Return (X, Y) of the center of cell containing provided text 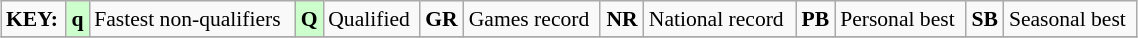
Seasonal best (1070, 19)
PB (816, 19)
GR (442, 19)
KEY: (34, 19)
SB (985, 19)
National record (720, 19)
q (78, 19)
Q (309, 19)
NR (622, 19)
Games record (532, 19)
Personal best (900, 19)
Fastest non-qualifiers (192, 19)
Qualified (371, 19)
